Find where the given text appears and provide that cell's center as (X, Y) coordinate. 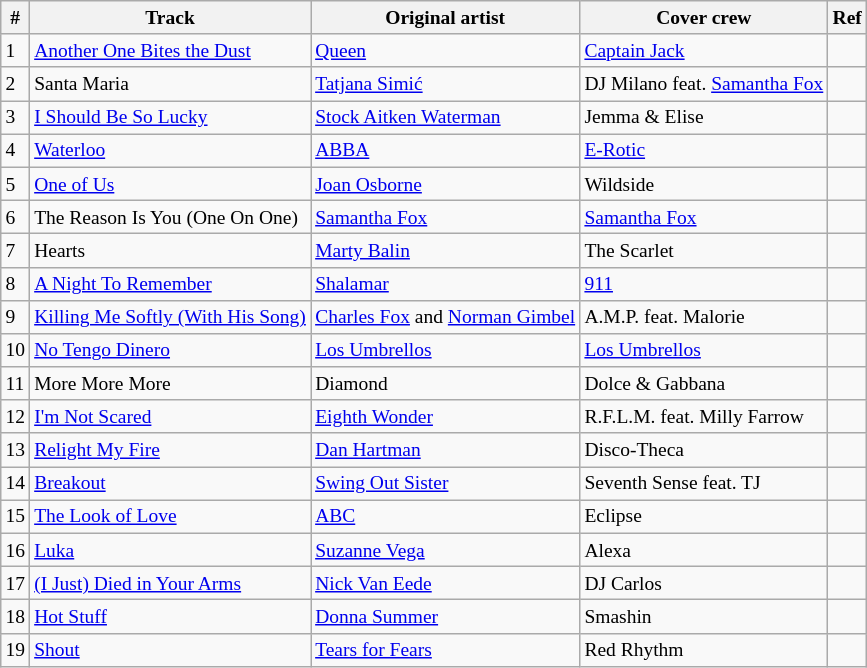
The Reason Is You (One On One) (170, 216)
Cover crew (704, 18)
Smashin (704, 616)
Eighth Wonder (444, 416)
8 (16, 284)
Another One Bites the Dust (170, 50)
Eclipse (704, 516)
Diamond (444, 384)
Luka (170, 550)
The Scarlet (704, 250)
ABBA (444, 150)
Wildside (704, 184)
18 (16, 616)
Shout (170, 650)
Tears for Fears (444, 650)
A Night To Remember (170, 284)
(I Just) Died in Your Arms (170, 584)
5 (16, 184)
15 (16, 516)
Waterloo (170, 150)
11 (16, 384)
Track (170, 18)
Seventh Sense feat. TJ (704, 484)
Dan Hartman (444, 450)
Hearts (170, 250)
Charles Fox and Norman Gimbel (444, 316)
Jemma & Elise (704, 118)
I'm Not Scared (170, 416)
A.M.P. feat. Malorie (704, 316)
I Should Be So Lucky (170, 118)
E-Rotic (704, 150)
911 (704, 284)
Ref (848, 18)
Dolce & Gabbana (704, 384)
Breakout (170, 484)
4 (16, 150)
The Look of Love (170, 516)
Original artist (444, 18)
Hot Stuff (170, 616)
Queen (444, 50)
Tatjana Simić (444, 84)
19 (16, 650)
ABC (444, 516)
1 (16, 50)
Relight My Fire (170, 450)
2 (16, 84)
12 (16, 416)
One of Us (170, 184)
Alexa (704, 550)
Swing Out Sister (444, 484)
Stock Aitken Waterman (444, 118)
Donna Summer (444, 616)
# (16, 18)
Shalamar (444, 284)
9 (16, 316)
14 (16, 484)
10 (16, 350)
DJ Carlos (704, 584)
R.F.L.M. feat. Milly Farrow (704, 416)
More More More (170, 384)
Red Rhythm (704, 650)
Santa Maria (170, 84)
Joan Osborne (444, 184)
16 (16, 550)
Marty Balin (444, 250)
No Tengo Dinero (170, 350)
6 (16, 216)
7 (16, 250)
3 (16, 118)
Suzanne Vega (444, 550)
13 (16, 450)
DJ Milano feat. Samantha Fox (704, 84)
Nick Van Eede (444, 584)
Killing Me Softly (With His Song) (170, 316)
Captain Jack (704, 50)
17 (16, 584)
Disco-Theca (704, 450)
